Locate the cell with the specified text and output its [X, Y] center coordinate. 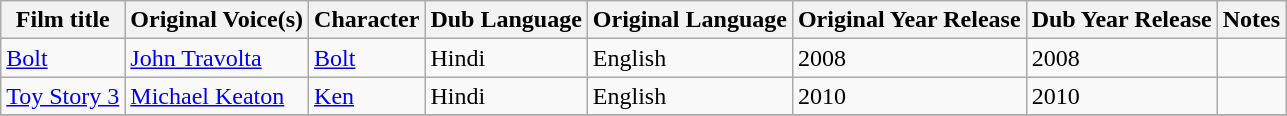
Character [367, 20]
Original Voice(s) [217, 20]
John Travolta [217, 58]
Dub Language [506, 20]
Toy Story 3 [63, 96]
Dub Year Release [1122, 20]
Original Language [690, 20]
Ken [367, 96]
Michael Keaton [217, 96]
Film title [63, 20]
Notes [1251, 20]
Original Year Release [909, 20]
